Locate the cell with the specified text and output its (x, y) center coordinate. 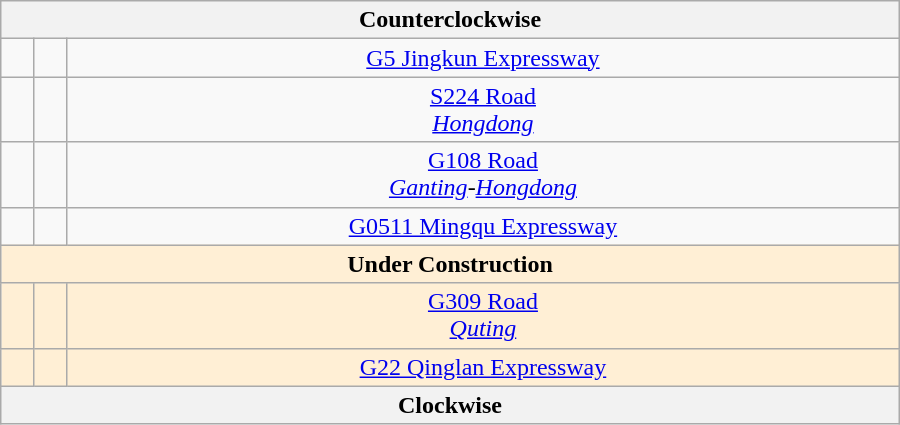
Clockwise (450, 405)
G0511 Mingqu Expressway (484, 226)
G5 Jingkun Expressway (484, 58)
G108 RoadGanting-Hongdong (484, 174)
Counterclockwise (450, 20)
S224 RoadHongdong (484, 110)
Under Construction (450, 264)
G309 RoadQuting (484, 316)
G22 Qinglan Expressway (484, 367)
